From the cell containing the given text, extract its center point as [x, y] coordinate. 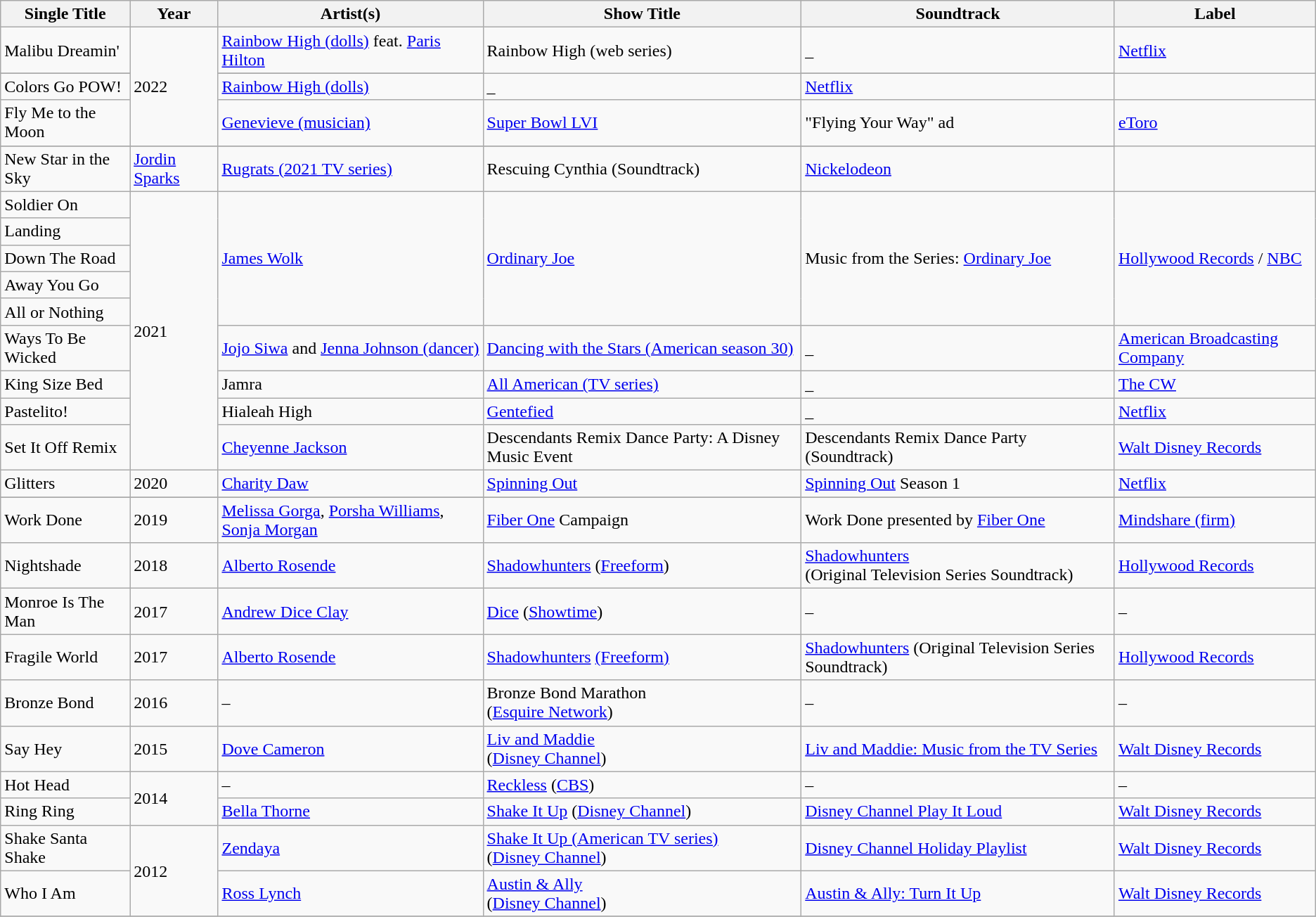
2022 [174, 86]
Soundtrack [958, 14]
Charity Daw [350, 484]
Spinning Out Season 1 [958, 484]
2014 [174, 798]
Artist(s) [350, 14]
Rainbow High (dolls) [350, 86]
Disney Channel Play It Loud [958, 812]
Nightshade [65, 565]
Andrew Dice Clay [350, 612]
Rugrats (2021 TV series) [350, 169]
Landing [65, 231]
2021 [174, 331]
Ring Ring [65, 812]
Glitters [65, 484]
Descendants Remix Dance Party (Soundtrack) [958, 447]
Spinning Out [643, 484]
Work Done [65, 520]
New Star in the Sky [65, 169]
2015 [174, 748]
Fiber One Campaign [643, 520]
Who I Am [65, 893]
Liv and Maddie: Music from the TV Series [958, 748]
Monroe Is The Man [65, 612]
2019 [174, 520]
Jamra [350, 384]
Hollywood Records / NBC [1215, 258]
Descendants Remix Dance Party: A Disney Music Event [643, 447]
2016 [174, 703]
Down The Road [65, 258]
Rainbow High (dolls) feat. Paris Hilton [350, 51]
Shake It Up (Disney Channel) [643, 812]
"Flying Your Way" ad [958, 122]
Shake It Up (American TV series)(Disney Channel) [643, 848]
All or Nothing [65, 312]
Bronze Bond Marathon(Esquire Network) [643, 703]
The CW [1215, 384]
Cheyenne Jackson [350, 447]
Bella Thorne [350, 812]
Fragile World [65, 657]
2018 [174, 565]
Zendaya [350, 848]
Disney Channel Holiday Playlist [958, 848]
Melissa Gorga, Porsha Williams, Sonja Morgan [350, 520]
Rescuing Cynthia (Soundtrack) [643, 169]
2020 [174, 484]
Ways To Be Wicked [65, 347]
Reckless (CBS) [643, 785]
Bronze Bond [65, 703]
Gentefied [643, 411]
Genevieve (musician) [350, 122]
Ordinary Joe [643, 258]
Austin & Ally: Turn It Up [958, 893]
All American (TV series) [643, 384]
Music from the Series: Ordinary Joe [958, 258]
Shake Santa Shake [65, 848]
Nickelodeon [958, 169]
Work Done presented by Fiber One [958, 520]
Rainbow High (web series) [643, 51]
Malibu Dreamin' [65, 51]
Austin & Ally(Disney Channel) [643, 893]
Colors Go POW! [65, 86]
Pastelito! [65, 411]
Say Hey [65, 748]
Set It Off Remix [65, 447]
Shadowhunters(Original Television Series Soundtrack) [958, 565]
Mindshare (firm) [1215, 520]
Liv and Maddie(Disney Channel) [643, 748]
Dice (Showtime) [643, 612]
eToro [1215, 122]
Ross Lynch [350, 893]
Year [174, 14]
Soldier On [65, 205]
Away You Go [65, 285]
Super Bowl LVI [643, 122]
American Broadcasting Company [1215, 347]
Label [1215, 14]
Shadowhunters (Original Television Series Soundtrack) [958, 657]
Jordin Sparks [174, 169]
James Wolk [350, 258]
Dove Cameron [350, 748]
Jojo Siwa and Jenna Johnson (dancer) [350, 347]
Hialeah High [350, 411]
Show Title [643, 14]
King Size Bed [65, 384]
2012 [174, 871]
Fly Me to the Moon [65, 122]
Hot Head [65, 785]
Dancing with the Stars (American season 30) [643, 347]
Single Title [65, 14]
